For the text-containing cell, return its midpoint in [x, y] coordinate format. 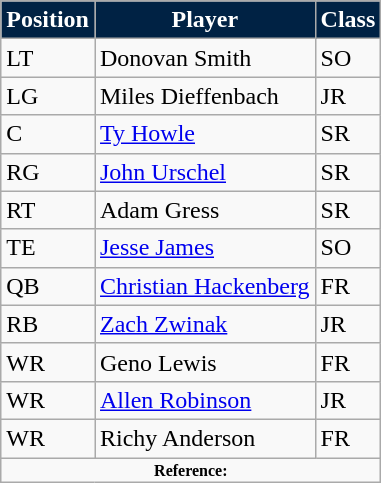
RT [48, 210]
Position [48, 20]
Reference: [191, 470]
RG [48, 172]
Donovan Smith [204, 58]
Richy Anderson [204, 438]
Geno Lewis [204, 362]
LG [48, 96]
Player [204, 20]
Jesse James [204, 248]
C [48, 134]
RB [48, 324]
TE [48, 248]
John Urschel [204, 172]
Class [348, 20]
Adam Gress [204, 210]
QB [48, 286]
Allen Robinson [204, 400]
Ty Howle [204, 134]
Miles Dieffenbach [204, 96]
LT [48, 58]
Christian Hackenberg [204, 286]
Zach Zwinak [204, 324]
